Capture the cell that displays the provided text and extract its [X, Y] central coordinate. 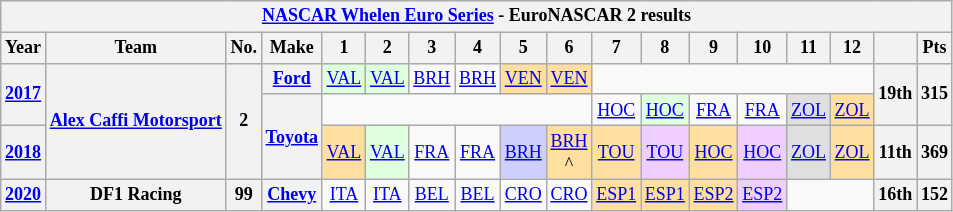
19th [896, 94]
152 [935, 194]
1 [344, 48]
3 [432, 48]
5 [523, 48]
Alex Caffi Motorsport [136, 121]
BRH^ [569, 152]
7 [616, 48]
2018 [24, 152]
9 [714, 48]
Ford [292, 78]
16th [896, 194]
99 [244, 194]
NASCAR Whelen Euro Series - EuroNASCAR 2 results [477, 16]
4 [478, 48]
6 [569, 48]
Year [24, 48]
11th [896, 152]
2017 [24, 94]
Toyota [292, 136]
Team [136, 48]
2020 [24, 194]
11 [809, 48]
Chevy [292, 194]
12 [852, 48]
369 [935, 152]
10 [762, 48]
No. [244, 48]
Pts [935, 48]
8 [664, 48]
Make [292, 48]
DF1 Racing [136, 194]
315 [935, 94]
